Pinpoint the cell where the given text exists, returning its (X, Y) midpoint coordinate. 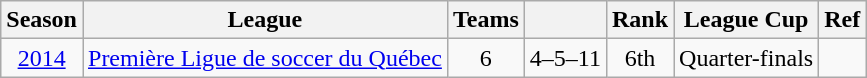
2014 (42, 58)
Rank (640, 20)
League Cup (746, 20)
6 (486, 58)
Teams (486, 20)
Quarter-finals (746, 58)
League (264, 20)
Season (42, 20)
Ref (842, 20)
6th (640, 58)
4–5–11 (565, 58)
Première Ligue de soccer du Québec (264, 58)
